Return the [X, Y] coordinate for the center point of the cell that contains the specified text.  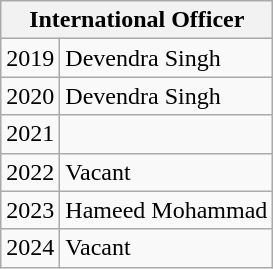
2021 [30, 134]
2022 [30, 172]
International Officer [137, 20]
2020 [30, 96]
2024 [30, 248]
2019 [30, 58]
2023 [30, 210]
Hameed Mohammad [166, 210]
